From the cell containing the given text, extract its center point as (x, y) coordinate. 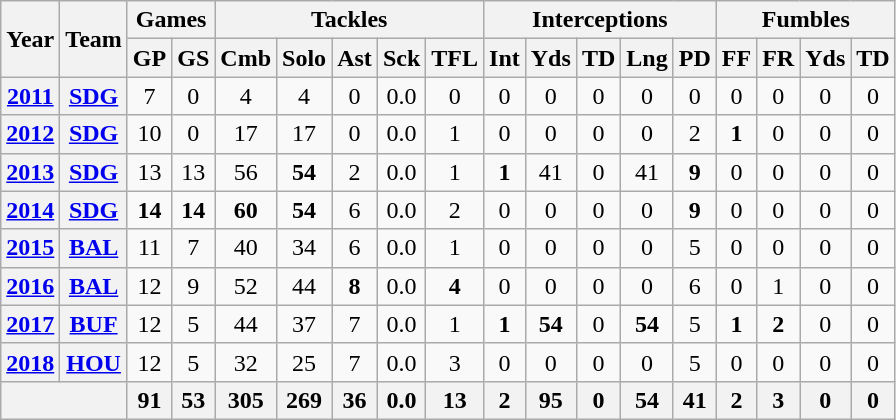
Int (505, 58)
34 (304, 248)
2012 (30, 134)
Year (30, 39)
Interceptions (600, 20)
2018 (30, 362)
GP (149, 58)
32 (246, 362)
Games (170, 20)
56 (246, 172)
91 (149, 400)
2011 (30, 96)
60 (246, 210)
Lng (647, 58)
Fumbles (806, 20)
Cmb (246, 58)
11 (149, 248)
2017 (30, 324)
25 (304, 362)
Tackles (350, 20)
PD (694, 58)
40 (246, 248)
FF (736, 58)
TFL (455, 58)
53 (194, 400)
8 (355, 286)
FR (778, 58)
Solo (304, 58)
2013 (30, 172)
Team (94, 39)
10 (149, 134)
Sck (401, 58)
95 (550, 400)
2014 (30, 210)
GS (194, 58)
2015 (30, 248)
37 (304, 324)
Ast (355, 58)
2016 (30, 286)
52 (246, 286)
HOU (94, 362)
305 (246, 400)
BUF (94, 324)
36 (355, 400)
269 (304, 400)
